Scan for the cell matching the given text and deliver its (x, y) coordinate at center. 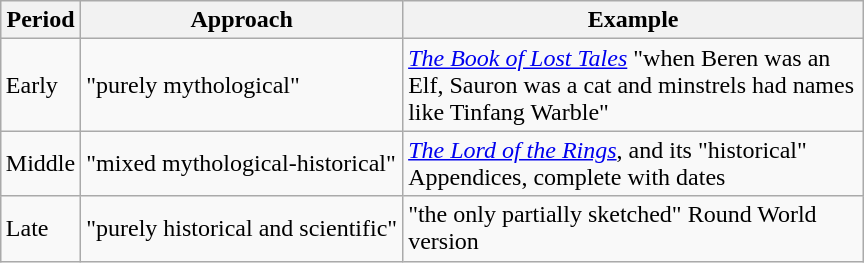
Approach (242, 20)
Late (40, 228)
The Book of Lost Tales "when Beren was an Elf, Sauron was a cat and minstrels had names like Tinfang Warble" (634, 85)
Middle (40, 164)
"purely mythological" (242, 85)
Early (40, 85)
The Lord of the Rings, and its "historical" Appendices, complete with dates (634, 164)
Period (40, 20)
"mixed mythological-historical" (242, 164)
"purely historical and scientific" (242, 228)
Example (634, 20)
"the only partially sketched" Round World version (634, 228)
